Determine the (X, Y) coordinate at the center of the cell enclosing the given text.  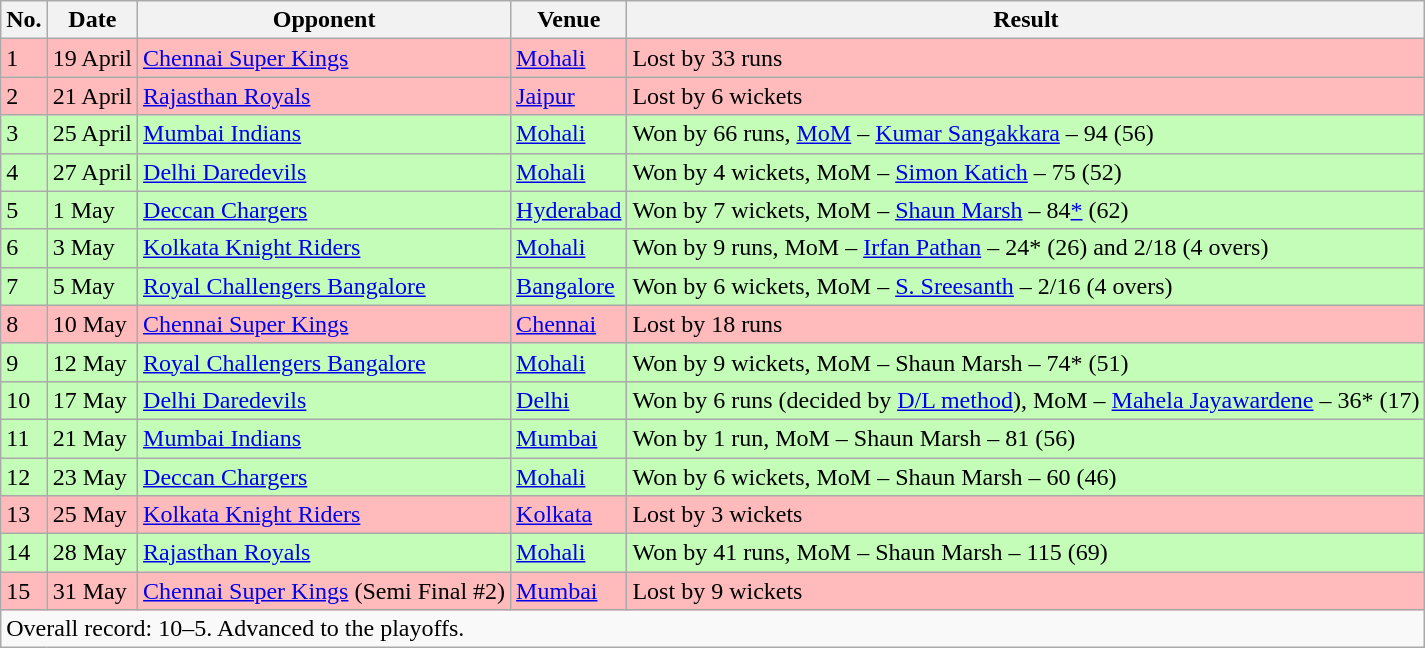
Won by 9 runs, MoM – Irfan Pathan – 24* (26) and 2/18 (4 overs) (1026, 248)
Jaipur (569, 96)
21 April (92, 96)
31 May (92, 591)
12 (24, 477)
21 May (92, 438)
19 April (92, 58)
7 (24, 286)
Delhi (569, 400)
5 May (92, 286)
28 May (92, 553)
Won by 6 wickets, MoM – Shaun Marsh – 60 (46) (1026, 477)
8 (24, 324)
Kolkata (569, 515)
Won by 6 wickets, MoM – S. Sreesanth – 2/16 (4 overs) (1026, 286)
Won by 41 runs, MoM – Shaun Marsh – 115 (69) (1026, 553)
6 (24, 248)
1 (24, 58)
Result (1026, 20)
25 May (92, 515)
25 April (92, 134)
Won by 1 run, MoM – Shaun Marsh – 81 (56) (1026, 438)
27 April (92, 172)
Lost by 3 wickets (1026, 515)
9 (24, 362)
12 May (92, 362)
13 (24, 515)
Won by 7 wickets, MoM – Shaun Marsh – 84* (62) (1026, 210)
Won by 66 runs, MoM – Kumar Sangakkara – 94 (56) (1026, 134)
10 May (92, 324)
Lost by 33 runs (1026, 58)
15 (24, 591)
No. (24, 20)
17 May (92, 400)
Won by 6 runs (decided by D/L method), MoM – Mahela Jayawardene – 36* (17) (1026, 400)
Won by 9 wickets, MoM – Shaun Marsh – 74* (51) (1026, 362)
Lost by 6 wickets (1026, 96)
2 (24, 96)
Opponent (324, 20)
Lost by 18 runs (1026, 324)
3 (24, 134)
Won by 4 wickets, MoM – Simon Katich – 75 (52) (1026, 172)
Chennai (569, 324)
Hyderabad (569, 210)
14 (24, 553)
Bangalore (569, 286)
1 May (92, 210)
Date (92, 20)
23 May (92, 477)
Overall record: 10–5. Advanced to the playoffs. (713, 629)
Chennai Super Kings (Semi Final #2) (324, 591)
11 (24, 438)
3 May (92, 248)
5 (24, 210)
10 (24, 400)
Venue (569, 20)
Lost by 9 wickets (1026, 591)
4 (24, 172)
